Locate the cell with the specified text and output its (X, Y) center coordinate. 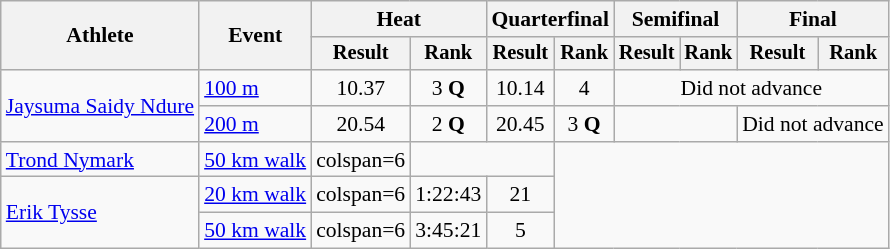
20 km walk (255, 195)
Event (255, 36)
10.14 (520, 88)
20.54 (360, 124)
20.45 (520, 124)
2 Q (448, 124)
10.37 (360, 88)
Semifinal (676, 19)
Heat (398, 19)
200 m (255, 124)
1:22:43 (448, 195)
3:45:21 (448, 231)
Final (813, 19)
Athlete (100, 36)
21 (520, 195)
Quarterfinal (550, 19)
4 (584, 88)
Jaysuma Saidy Ndure (100, 106)
100 m (255, 88)
5 (520, 231)
Erik Tysse (100, 212)
Trond Nymark (100, 160)
